Output the (x, y) coordinate of the center of the cell containing the given text.  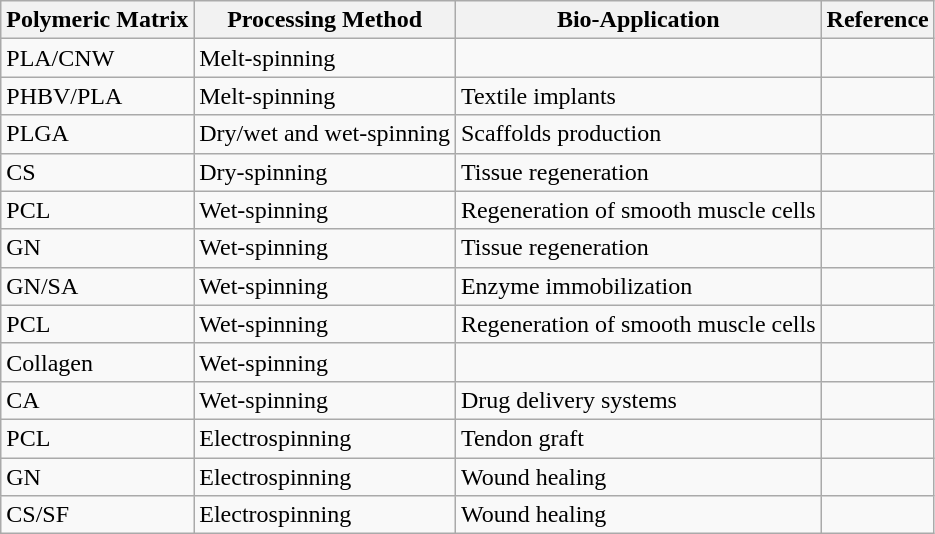
GN/SA (98, 286)
Bio-Application (638, 20)
Collagen (98, 362)
Dry-spinning (325, 172)
Scaffolds production (638, 134)
PLGA (98, 134)
Processing Method (325, 20)
CS (98, 172)
Drug delivery systems (638, 400)
CA (98, 400)
Polymeric Matrix (98, 20)
Textile implants (638, 96)
Dry/wet and wet-spinning (325, 134)
Reference (878, 20)
PHBV/PLA (98, 96)
Tendon graft (638, 438)
PLA/CNW (98, 58)
Enzyme immobilization (638, 286)
CS/SF (98, 515)
